Return the [x, y] coordinate for the center point of the cell that contains the specified text.  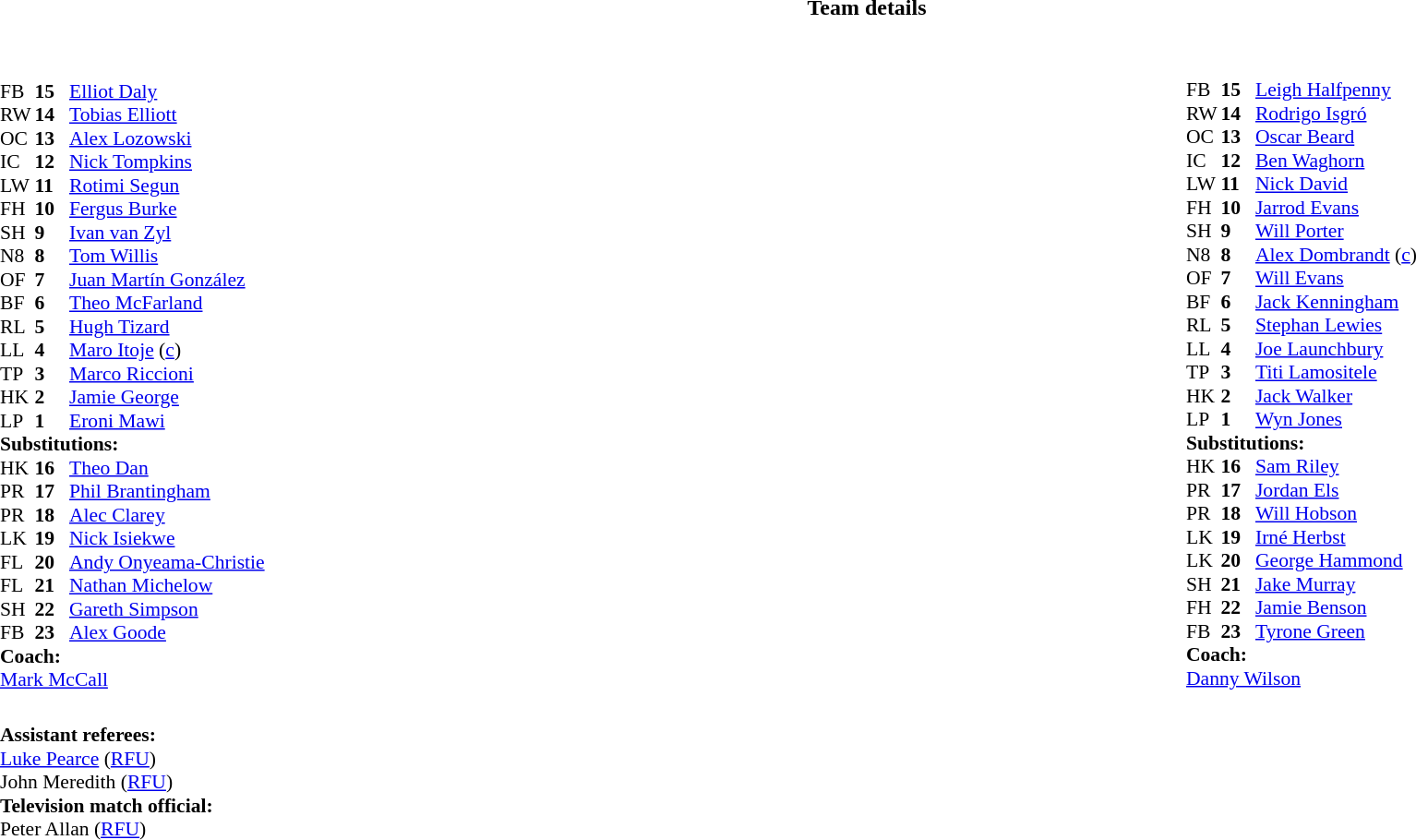
Andy Onyeama-Christie [167, 562]
Nick Isiekwe [167, 538]
Hugh Tizard [167, 327]
Elliot Daly [167, 91]
Ivan van Zyl [167, 233]
Substitutions: [133, 444]
Phil Brantingham [167, 492]
Mark McCall [133, 680]
Nick Tompkins [167, 162]
Maro Itoje (c) [167, 350]
Coach: [133, 656]
Nathan Michelow [167, 586]
Fergus Burke [167, 210]
Gareth Simpson [167, 609]
Theo McFarland [167, 304]
Theo Dan [167, 468]
Rotimi Segun [167, 186]
Jamie George [167, 398]
Juan Martín González [167, 280]
Tom Willis [167, 256]
Alex Goode [167, 632]
Alec Clarey [167, 515]
Alex Lozowski [167, 138]
Tobias Elliott [167, 115]
Marco Riccioni [167, 374]
Eroni Mawi [167, 421]
